Search for the cell housing the specified text and yield its (X, Y) center coordinate. 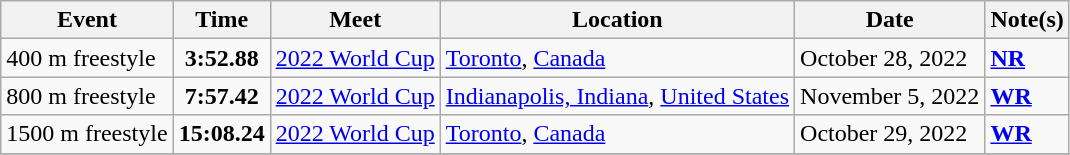
1500 m freestyle (87, 134)
Indianapolis, Indiana, United States (617, 96)
October 28, 2022 (890, 58)
Note(s) (1027, 20)
7:57.42 (222, 96)
November 5, 2022 (890, 96)
Date (890, 20)
Meet (355, 20)
400 m freestyle (87, 58)
NR (1027, 58)
800 m freestyle (87, 96)
October 29, 2022 (890, 134)
15:08.24 (222, 134)
Event (87, 20)
3:52.88 (222, 58)
Time (222, 20)
Location (617, 20)
